Extract the [x, y] coordinate from the center of the cell holding the provided text.  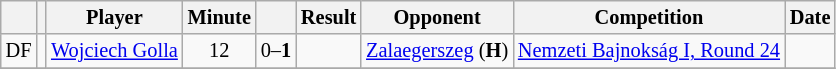
Date [810, 17]
Minute [220, 17]
Result [328, 17]
Competition [649, 17]
DF [19, 51]
Wojciech Golla [114, 51]
12 [220, 51]
Player [114, 17]
Opponent [437, 17]
Zalaegerszeg (H) [437, 51]
Nemzeti Bajnokság I, Round 24 [649, 51]
0–1 [276, 51]
